Return [X, Y] of the center of cell containing provided text 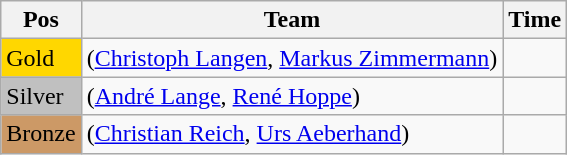
Bronze [41, 134]
(André Lange, René Hoppe) [292, 96]
Pos [41, 20]
Time [535, 20]
Silver [41, 96]
Gold [41, 58]
Team [292, 20]
(Christoph Langen, Markus Zimmermann) [292, 58]
(Christian Reich, Urs Aeberhand) [292, 134]
